Determine the (X, Y) coordinate at the center of the cell enclosing the given text.  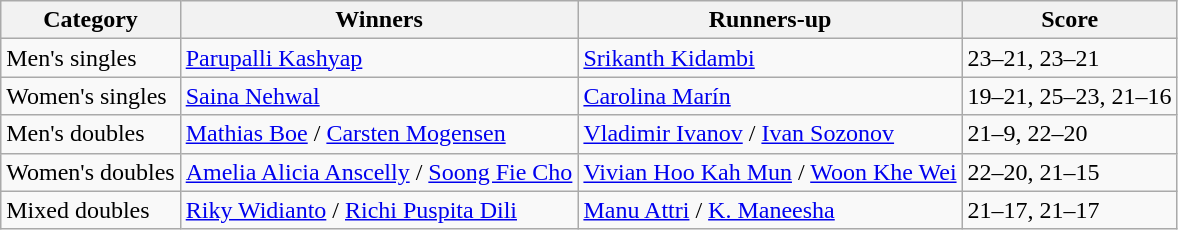
Manu Attri / K. Maneesha (770, 210)
Vladimir Ivanov / Ivan Sozonov (770, 134)
19–21, 25–23, 21–16 (1070, 96)
Mathias Boe / Carsten Mogensen (379, 134)
Women's singles (90, 96)
Vivian Hoo Kah Mun / Woon Khe Wei (770, 172)
22–20, 21–15 (1070, 172)
Mixed doubles (90, 210)
Srikanth Kidambi (770, 58)
Riky Widianto / Richi Puspita Dili (379, 210)
Men's singles (90, 58)
Carolina Marín (770, 96)
Women's doubles (90, 172)
Parupalli Kashyap (379, 58)
Category (90, 20)
Amelia Alicia Anscelly / Soong Fie Cho (379, 172)
21–17, 21–17 (1070, 210)
Men's doubles (90, 134)
Winners (379, 20)
21–9, 22–20 (1070, 134)
Score (1070, 20)
Runners-up (770, 20)
23–21, 23–21 (1070, 58)
Saina Nehwal (379, 96)
